Identify which cell holds the provided text, then report its (X, Y) central coordinate. 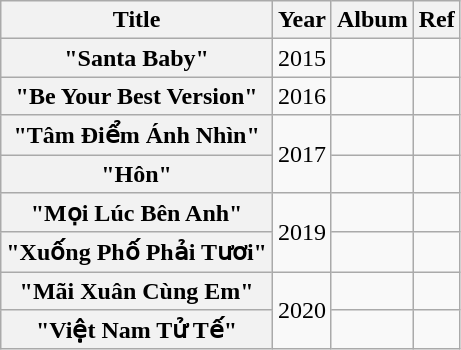
2019 (302, 232)
Ref (436, 20)
"Santa Baby" (137, 58)
2020 (302, 311)
Year (302, 20)
"Xuống Phố Phải Tươi" (137, 252)
"Việt Nam Tử Tế" (137, 330)
Album (372, 20)
"Mãi Xuân Cùng Em" (137, 291)
"Hôn" (137, 173)
Title (137, 20)
2015 (302, 58)
"Mọi Lúc Bên Anh" (137, 213)
"Be Your Best Version" (137, 96)
"Tâm Điểm Ánh Nhìn" (137, 135)
2016 (302, 96)
2017 (302, 154)
